Detect which cell encompasses the target text, then output its (x, y) center coordinate. 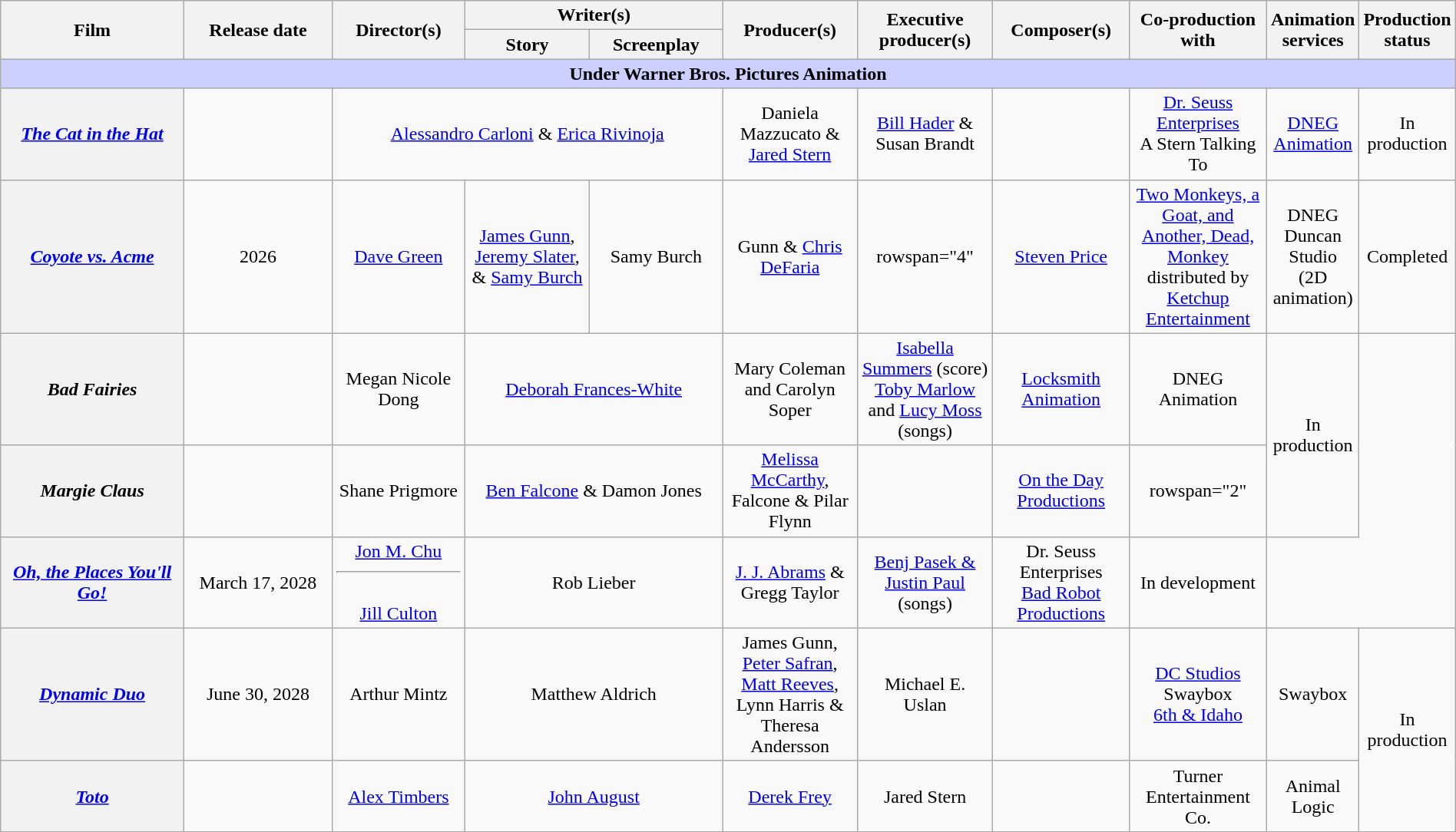
Shane Prigmore (398, 491)
Animation services (1312, 30)
Co-production with (1198, 30)
Composer(s) (1061, 30)
Coyote vs. Acme (92, 256)
Jared Stern (925, 796)
DNEGDuncan Studio(2D animation) (1312, 256)
Daniela Mazzucato & Jared Stern (789, 134)
Michael E. Uslan (925, 694)
Arthur Mintz (398, 694)
Story (527, 45)
Screenplay (656, 45)
Producer(s) (789, 30)
March 17, 2028 (258, 582)
Under Warner Bros. Pictures Animation (728, 74)
Bad Fairies (92, 389)
Megan Nicole Dong (398, 389)
Samy Burch (656, 256)
June 30, 2028 (258, 694)
James Gunn, Peter Safran, Matt Reeves, Lynn Harris & Theresa Andersson (789, 694)
Jon M. ChuJill Culton (398, 582)
Ben Falcone & Damon Jones (594, 491)
Animal Logic (1312, 796)
Derek Frey (789, 796)
Steven Price (1061, 256)
Margie Claus (92, 491)
Executive producer(s) (925, 30)
rowspan="2" (1198, 491)
Deborah Frances-White (594, 389)
Bill Hader & Susan Brandt (925, 134)
Matthew Aldrich (594, 694)
rowspan="4" (925, 256)
Dr. Seuss EnterprisesBad Robot Productions (1061, 582)
Gunn & Chris DeFaria (789, 256)
Director(s) (398, 30)
Completed (1407, 256)
On the Day Productions (1061, 491)
Writer(s) (594, 15)
DC StudiosSwaybox6th & Idaho (1198, 694)
Isabella Summers (score)Toby Marlow and Lucy Moss (songs) (925, 389)
Dynamic Duo (92, 694)
Dave Green (398, 256)
Melissa McCarthy, Falcone & Pilar Flynn (789, 491)
The Cat in the Hat (92, 134)
Locksmith Animation (1061, 389)
Benj Pasek & Justin Paul (songs) (925, 582)
John August (594, 796)
2026 (258, 256)
Turner Entertainment Co. (1198, 796)
Dr. Seuss EnterprisesA Stern Talking To (1198, 134)
Swaybox (1312, 694)
James Gunn, Jeremy Slater, & Samy Burch (527, 256)
Alex Timbers (398, 796)
In development (1198, 582)
Toto (92, 796)
J. J. Abrams & Gregg Taylor (789, 582)
Oh, the Places You'll Go! (92, 582)
Mary Coleman and Carolyn Soper (789, 389)
Film (92, 30)
Production status (1407, 30)
Rob Lieber (594, 582)
Release date (258, 30)
Alessandro Carloni & Erica Rivinoja (527, 134)
Two Monkeys, a Goat, and Another, Dead, Monkeydistributed by Ketchup Entertainment (1198, 256)
